From the cell containing the given text, extract its center point as (X, Y) coordinate. 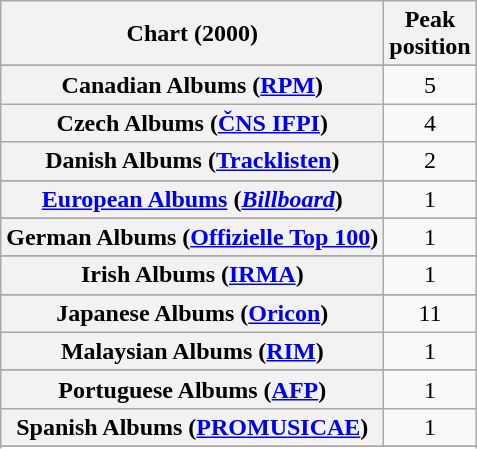
Japanese Albums (Oricon) (192, 313)
Peakposition (430, 34)
Spanish Albums (PROMUSICAE) (192, 427)
11 (430, 313)
Canadian Albums (RPM) (192, 85)
Irish Albums (IRMA) (192, 275)
Portuguese Albums (AFP) (192, 389)
4 (430, 123)
2 (430, 161)
Chart (2000) (192, 34)
European Albums (Billboard) (192, 199)
Danish Albums (Tracklisten) (192, 161)
Czech Albums (ČNS IFPI) (192, 123)
5 (430, 85)
German Albums (Offizielle Top 100) (192, 237)
Malaysian Albums (RIM) (192, 351)
